For the text-containing cell, return its midpoint in (x, y) coordinate format. 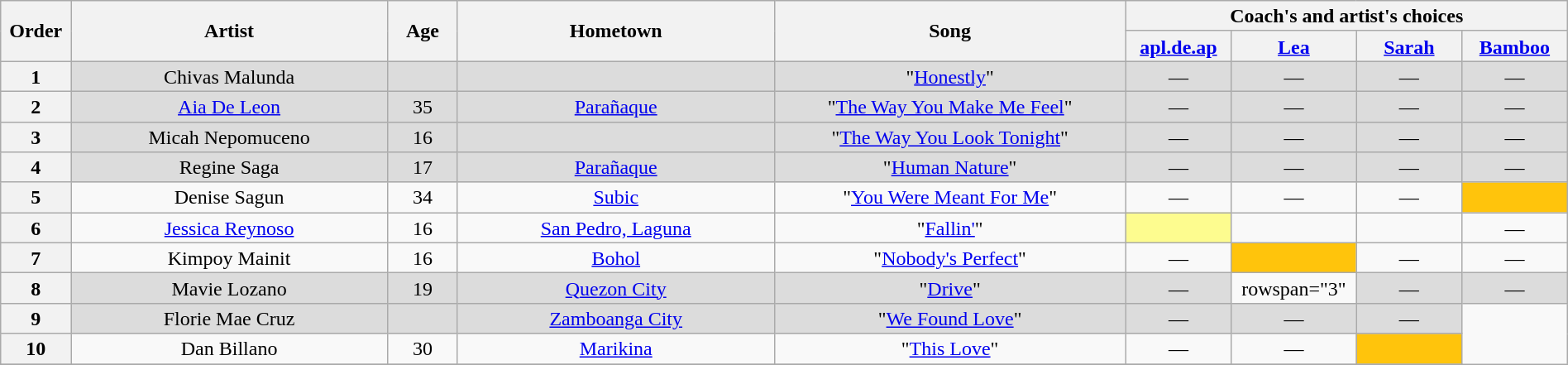
Bohol (615, 258)
Hometown (615, 31)
Marikina (615, 349)
San Pedro, Laguna (615, 228)
Coach's and artist's choices (1346, 17)
35 (422, 106)
"We Found Love" (949, 318)
Age (422, 31)
"You Were Meant For Me" (949, 197)
Artist (230, 31)
17 (422, 167)
"Honestly" (949, 76)
5 (36, 197)
3 (36, 137)
6 (36, 228)
Florie Mae Cruz (230, 318)
Micah Nepomuceno (230, 137)
"This Love" (949, 349)
30 (422, 349)
Aia De Leon (230, 106)
Lea (1293, 46)
"The Way You Look Tonight" (949, 137)
"The Way You Make Me Feel" (949, 106)
Chivas Malunda (230, 76)
1 (36, 76)
"Human Nature" (949, 167)
Order (36, 31)
Song (949, 31)
Sarah (1409, 46)
Mavie Lozano (230, 288)
apl.de.ap (1178, 46)
Denise Sagun (230, 197)
"Drive" (949, 288)
Regine Saga (230, 167)
9 (36, 318)
Kimpoy Mainit (230, 258)
Subic (615, 197)
Bamboo (1515, 46)
"Nobody's Perfect" (949, 258)
Zamboanga City (615, 318)
rowspan="3" (1293, 288)
34 (422, 197)
19 (422, 288)
10 (36, 349)
Jessica Reynoso (230, 228)
Dan Billano (230, 349)
8 (36, 288)
4 (36, 167)
2 (36, 106)
"Fallin'" (949, 228)
7 (36, 258)
Quezon City (615, 288)
